Return (x, y) of the center of cell containing provided text 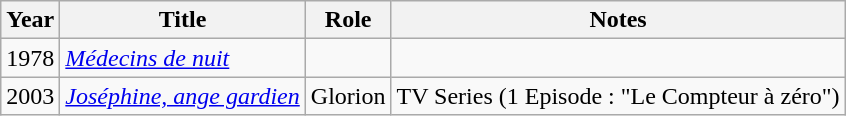
Glorion (348, 96)
Title (182, 20)
2003 (30, 96)
Joséphine, ange gardien (182, 96)
Year (30, 20)
Médecins de nuit (182, 58)
Role (348, 20)
Notes (618, 20)
1978 (30, 58)
TV Series (1 Episode : "Le Compteur à zéro") (618, 96)
